From the cell containing the given text, extract its center point as [x, y] coordinate. 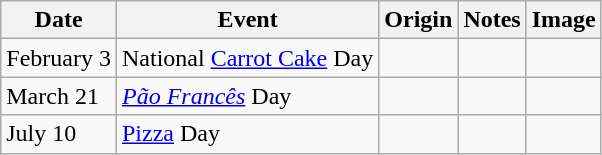
Event [247, 20]
July 10 [59, 134]
Date [59, 20]
National Carrot Cake Day [247, 58]
Pizza Day [247, 134]
Notes [492, 20]
Image [564, 20]
March 21 [59, 96]
Pão Francês Day [247, 96]
February 3 [59, 58]
Origin [418, 20]
